Determine the (X, Y) coordinate at the center of the cell enclosing the given text.  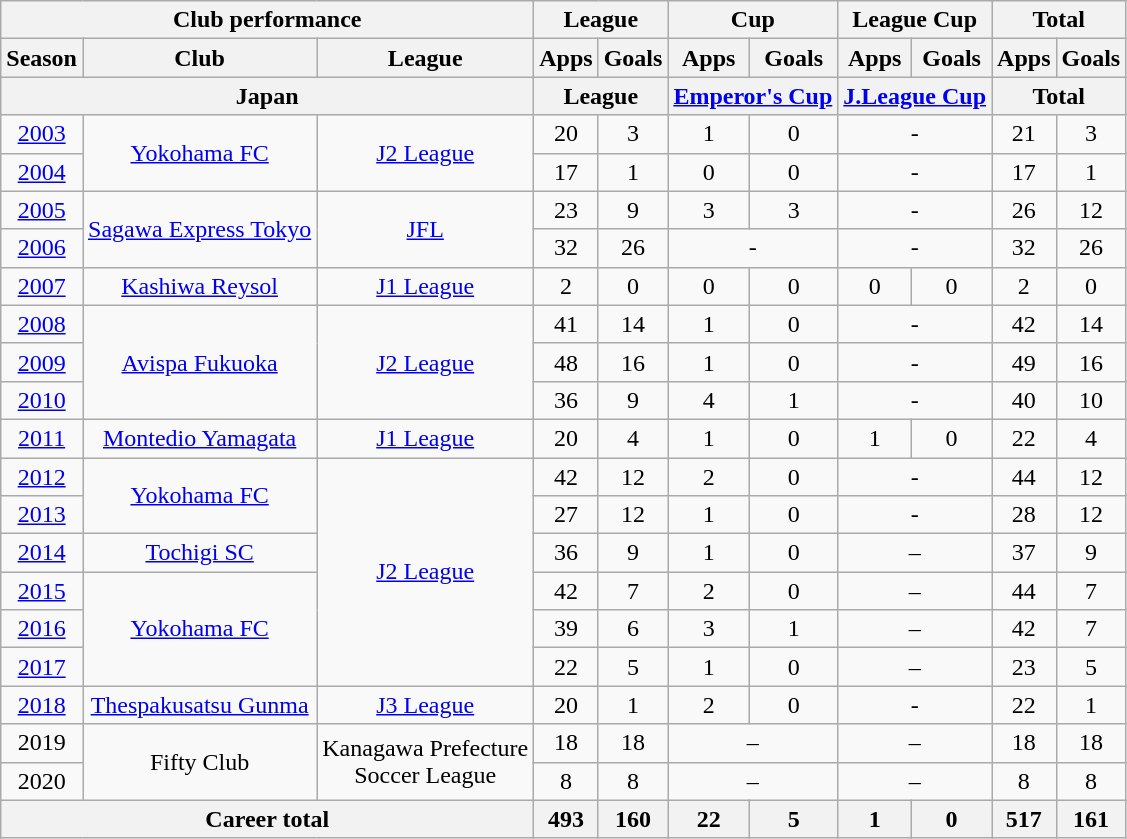
49 (1024, 362)
2017 (42, 667)
2018 (42, 705)
517 (1024, 819)
Season (42, 58)
Sagawa Express Tokyo (199, 229)
2013 (42, 515)
Career total (268, 819)
J.League Cup (915, 96)
Japan (268, 96)
28 (1024, 515)
League Cup (915, 20)
Kashiwa Reysol (199, 286)
Tochigi SC (199, 553)
2011 (42, 438)
Club performance (268, 20)
2015 (42, 591)
2010 (42, 400)
2019 (42, 743)
2006 (42, 248)
2008 (42, 324)
40 (1024, 400)
48 (566, 362)
Kanagawa PrefectureSoccer League (426, 762)
160 (633, 819)
161 (1091, 819)
21 (1024, 134)
Cup (753, 20)
2016 (42, 629)
Club (199, 58)
Fifty Club (199, 762)
Emperor's Cup (753, 96)
2014 (42, 553)
6 (633, 629)
2004 (42, 172)
2009 (42, 362)
2007 (42, 286)
10 (1091, 400)
37 (1024, 553)
JFL (426, 229)
41 (566, 324)
39 (566, 629)
J3 League (426, 705)
2020 (42, 781)
Avispa Fukuoka (199, 362)
2012 (42, 477)
2003 (42, 134)
2005 (42, 210)
Thespakusatsu Gunma (199, 705)
493 (566, 819)
Montedio Yamagata (199, 438)
27 (566, 515)
